Capture the cell that displays the provided text and extract its [x, y] central coordinate. 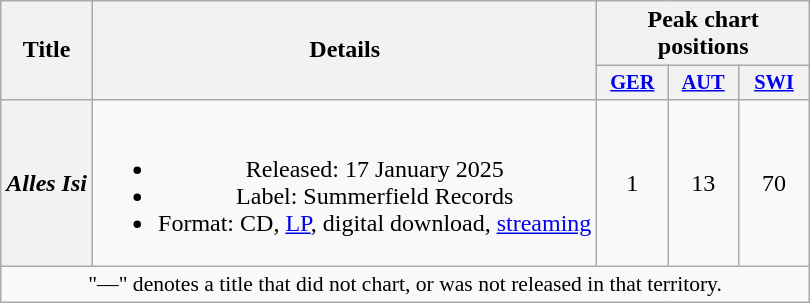
AUT [704, 83]
Details [345, 50]
GER [632, 83]
1 [632, 182]
Peak chart positions [704, 34]
SWI [774, 83]
Released: 17 January 2025Label: Summerfield RecordsFormat: CD, LP, digital download, streaming [345, 182]
Title [47, 50]
"—" denotes a title that did not chart, or was not released in that territory. [406, 285]
70 [774, 182]
13 [704, 182]
Alles Isi [47, 182]
